Locate the cell with the specified text and output its [X, Y] center coordinate. 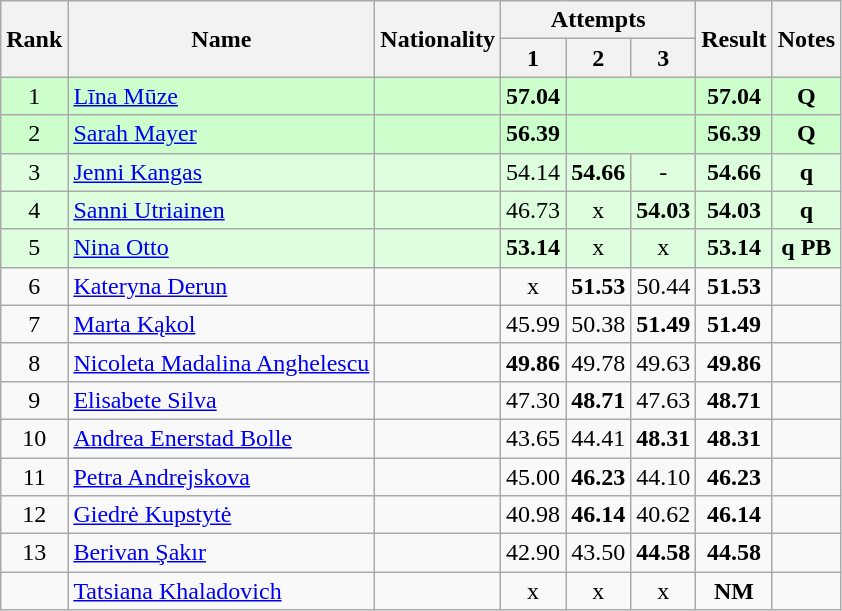
43.50 [598, 553]
Name [222, 39]
- [664, 172]
13 [34, 553]
5 [34, 248]
NM [734, 591]
47.63 [664, 400]
8 [34, 362]
46.73 [534, 210]
Sanni Utriainen [222, 210]
6 [34, 286]
43.65 [534, 438]
Nationality [438, 39]
10 [34, 438]
Rank [34, 39]
q PB [806, 248]
7 [34, 324]
45.99 [534, 324]
42.90 [534, 553]
Petra Andrejskova [222, 477]
54.14 [534, 172]
Sarah Mayer [222, 134]
Result [734, 39]
11 [34, 477]
49.78 [598, 362]
Jenni Kangas [222, 172]
44.41 [598, 438]
Andrea Enerstad Bolle [222, 438]
12 [34, 515]
Notes [806, 39]
Nina Otto [222, 248]
4 [34, 210]
50.44 [664, 286]
9 [34, 400]
Berivan Şakır [222, 553]
Marta Kąkol [222, 324]
50.38 [598, 324]
Tatsiana Khaladovich [222, 591]
49.63 [664, 362]
45.00 [534, 477]
Līna Mūze [222, 96]
47.30 [534, 400]
Kateryna Derun [222, 286]
Attempts [598, 20]
Nicoleta Madalina Anghelescu [222, 362]
40.98 [534, 515]
44.10 [664, 477]
Giedrė Kupstytė [222, 515]
Elisabete Silva [222, 400]
40.62 [664, 515]
